Provide the [X, Y] coordinate of the cell's center where the given text is located.  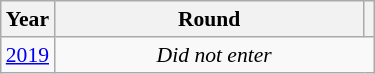
Did not enter [214, 55]
Round [209, 19]
2019 [28, 55]
Year [28, 19]
